Output the [x, y] coordinate of the center of the cell containing the given text.  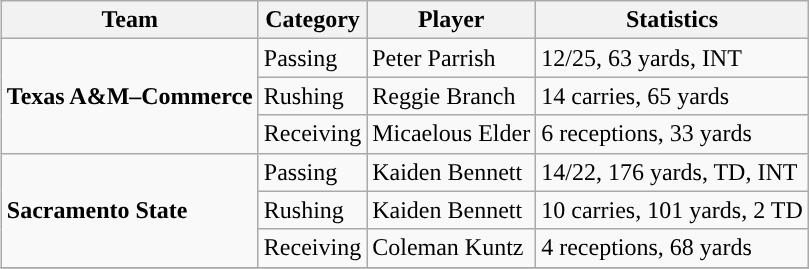
Reggie Branch [452, 96]
Micaelous Elder [452, 134]
Coleman Kuntz [452, 248]
Texas A&M–Commerce [130, 96]
14/22, 176 yards, TD, INT [672, 172]
Player [452, 20]
10 carries, 101 yards, 2 TD [672, 210]
Statistics [672, 20]
6 receptions, 33 yards [672, 134]
Team [130, 20]
4 receptions, 68 yards [672, 248]
12/25, 63 yards, INT [672, 58]
Peter Parrish [452, 58]
Category [312, 20]
Sacramento State [130, 210]
14 carries, 65 yards [672, 96]
